Detect which cell encompasses the target text, then output its (X, Y) center coordinate. 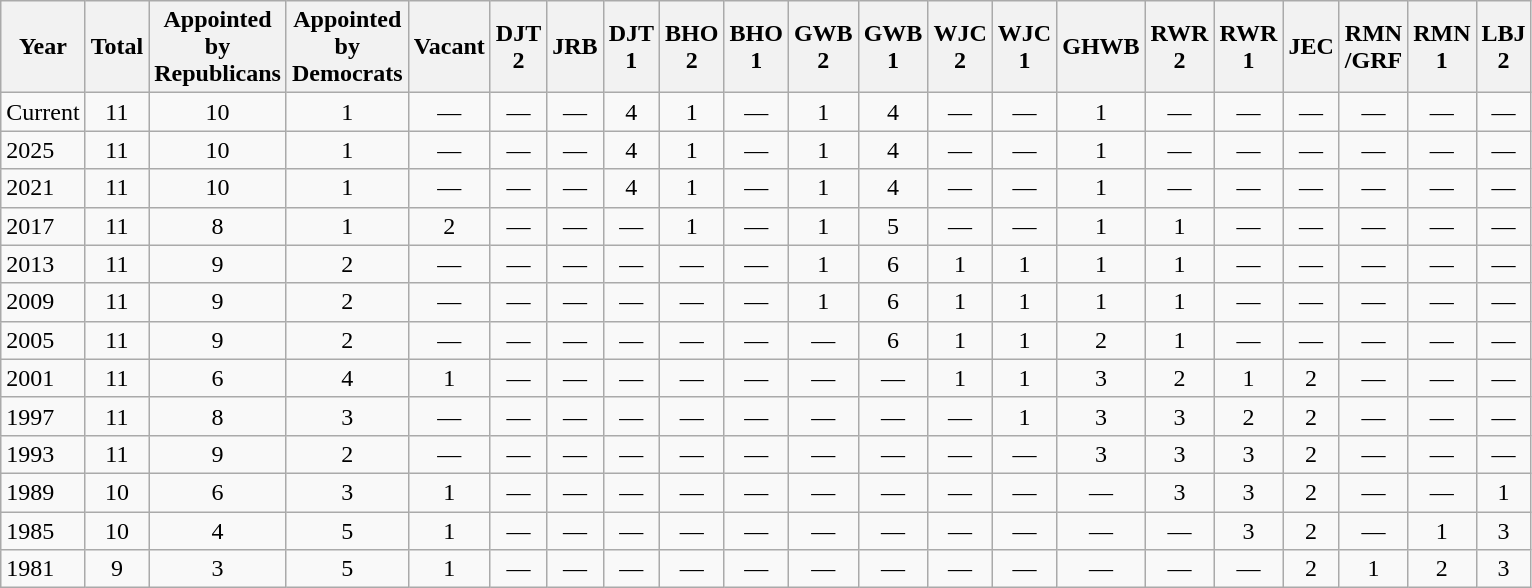
RMN/GRF (1373, 47)
JEC (1311, 47)
AppointedbyDemocrats (347, 47)
Total (117, 47)
WJC1 (1024, 47)
2005 (43, 340)
1997 (43, 416)
DJT2 (518, 47)
WJC2 (960, 47)
RMN1 (1442, 47)
2017 (43, 226)
LBJ2 (1504, 47)
AppointedbyRepublicans (218, 47)
GWB1 (893, 47)
Vacant (449, 47)
1981 (43, 569)
JRB (575, 47)
GHWB (1101, 47)
DJT1 (631, 47)
RWR1 (1248, 47)
Current (43, 112)
BHO2 (692, 47)
Year (43, 47)
2009 (43, 302)
2013 (43, 264)
1989 (43, 492)
RWR2 (1180, 47)
1993 (43, 454)
BHO1 (756, 47)
2021 (43, 188)
2001 (43, 378)
1985 (43, 531)
GWB2 (823, 47)
2025 (43, 150)
